For the text-containing cell, return its midpoint in (x, y) coordinate format. 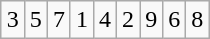
5 (36, 20)
6 (174, 20)
1 (82, 20)
2 (128, 20)
9 (152, 20)
7 (58, 20)
3 (12, 20)
8 (198, 20)
4 (104, 20)
